Locate the cell with the specified text and output its (x, y) center coordinate. 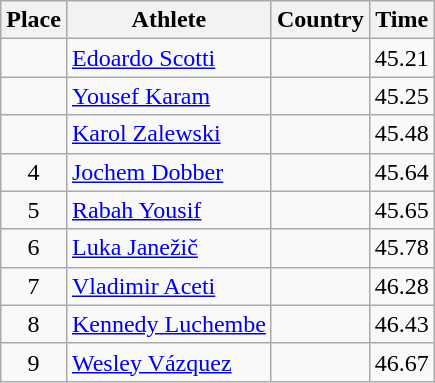
45.78 (402, 248)
Karol Zalewski (168, 134)
Yousef Karam (168, 96)
46.28 (402, 286)
45.65 (402, 210)
45.64 (402, 172)
46.43 (402, 324)
46.67 (402, 362)
Time (402, 20)
Rabah Yousif (168, 210)
Luka Janežič (168, 248)
9 (34, 362)
6 (34, 248)
5 (34, 210)
Athlete (168, 20)
Country (320, 20)
Edoardo Scotti (168, 58)
45.25 (402, 96)
7 (34, 286)
Wesley Vázquez (168, 362)
8 (34, 324)
Vladimir Aceti (168, 286)
4 (34, 172)
Place (34, 20)
45.21 (402, 58)
Jochem Dobber (168, 172)
Kennedy Luchembe (168, 324)
45.48 (402, 134)
